From the cell containing the given text, extract its center point as [x, y] coordinate. 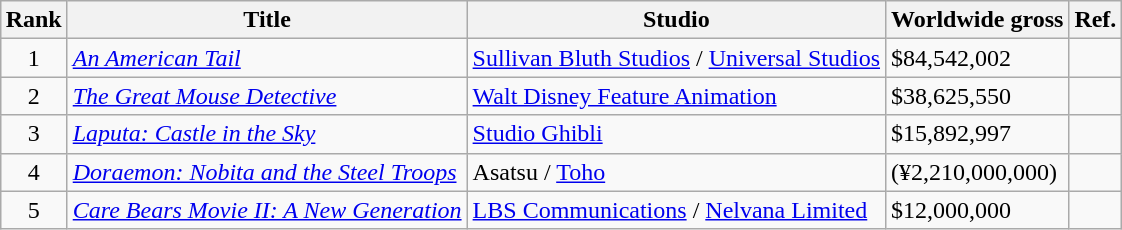
3 [34, 134]
(¥2,210,000,000) [978, 172]
Laputa: Castle in the Sky [267, 134]
$15,892,997 [978, 134]
$84,542,002 [978, 58]
LBS Communications / Nelvana Limited [676, 210]
An American Tail [267, 58]
2 [34, 96]
The Great Mouse Detective [267, 96]
Sullivan Bluth Studios / Universal Studios [676, 58]
Asatsu / Toho [676, 172]
$12,000,000 [978, 210]
5 [34, 210]
Worldwide gross [978, 20]
Care Bears Movie II: A New Generation [267, 210]
Studio Ghibli [676, 134]
Title [267, 20]
Studio [676, 20]
Walt Disney Feature Animation [676, 96]
1 [34, 58]
Ref. [1096, 20]
Rank [34, 20]
Doraemon: Nobita and the Steel Troops [267, 172]
4 [34, 172]
$38,625,550 [978, 96]
